Extract the (X, Y) coordinate from the center of the cell holding the provided text.  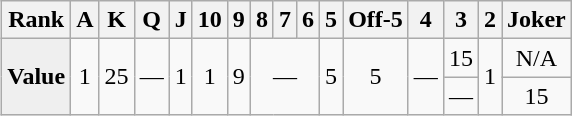
10 (210, 20)
Joker (537, 20)
2 (490, 20)
A (85, 20)
J (180, 20)
K (116, 20)
7 (284, 20)
Q (152, 20)
N/A (537, 58)
4 (426, 20)
25 (116, 77)
Off-5 (376, 20)
8 (262, 20)
3 (460, 20)
Value (36, 77)
6 (308, 20)
Rank (36, 20)
